Search for the cell housing the specified text and yield its [x, y] center coordinate. 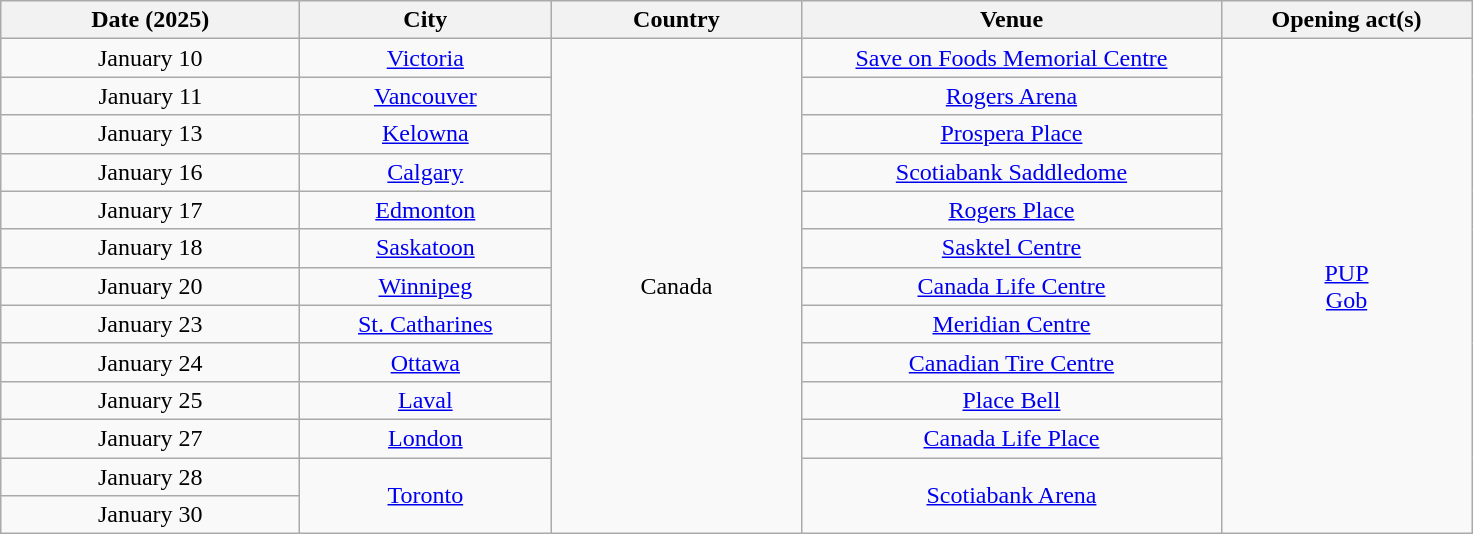
Scotiabank Arena [1012, 496]
Toronto [426, 496]
Save on Foods Memorial Centre [1012, 58]
January 18 [150, 248]
Rogers Place [1012, 210]
Canadian Tire Centre [1012, 362]
City [426, 20]
Victoria [426, 58]
Venue [1012, 20]
January 23 [150, 324]
January 30 [150, 515]
Kelowna [426, 134]
January 11 [150, 96]
Country [676, 20]
January 10 [150, 58]
Prospera Place [1012, 134]
January 20 [150, 286]
Opening act(s) [1346, 20]
Ottawa [426, 362]
January 17 [150, 210]
Edmonton [426, 210]
January 24 [150, 362]
Canada [676, 286]
Saskatoon [426, 248]
Place Bell [1012, 400]
January 13 [150, 134]
January 28 [150, 477]
St. Catharines [426, 324]
Laval [426, 400]
Winnipeg [426, 286]
London [426, 438]
Sasktel Centre [1012, 248]
January 16 [150, 172]
PUPGob [1346, 286]
January 27 [150, 438]
Meridian Centre [1012, 324]
Scotiabank Saddledome [1012, 172]
Rogers Arena [1012, 96]
Vancouver [426, 96]
January 25 [150, 400]
Canada Life Place [1012, 438]
Calgary [426, 172]
Canada Life Centre [1012, 286]
Date (2025) [150, 20]
